Find where the given text appears and provide that cell's center as (x, y) coordinate. 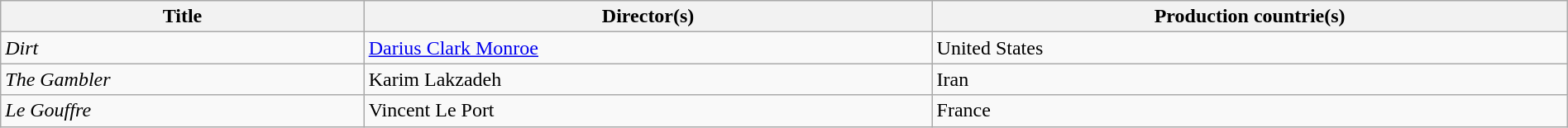
Title (182, 17)
Karim Lakzadeh (648, 79)
Vincent Le Port (648, 111)
United States (1250, 48)
Le Gouffre (182, 111)
Director(s) (648, 17)
The Gambler (182, 79)
France (1250, 111)
Production countrie(s) (1250, 17)
Dirt (182, 48)
Darius Clark Monroe (648, 48)
Iran (1250, 79)
